Return (X, Y) of the center of cell containing provided text 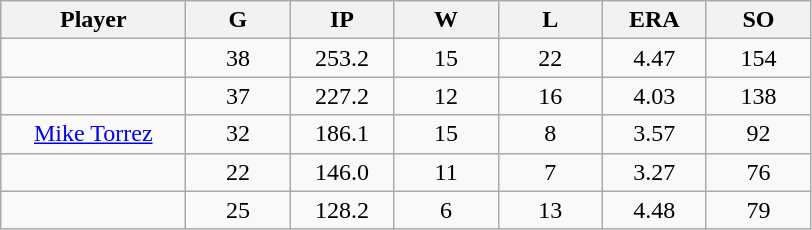
37 (238, 96)
227.2 (342, 96)
92 (758, 134)
25 (238, 210)
38 (238, 58)
4.03 (654, 96)
4.47 (654, 58)
Mike Torrez (94, 134)
IP (342, 20)
186.1 (342, 134)
138 (758, 96)
ERA (654, 20)
146.0 (342, 172)
11 (446, 172)
G (238, 20)
253.2 (342, 58)
32 (238, 134)
L (550, 20)
128.2 (342, 210)
76 (758, 172)
W (446, 20)
3.27 (654, 172)
13 (550, 210)
7 (550, 172)
4.48 (654, 210)
Player (94, 20)
154 (758, 58)
8 (550, 134)
79 (758, 210)
3.57 (654, 134)
SO (758, 20)
16 (550, 96)
12 (446, 96)
6 (446, 210)
